Return the [x, y] coordinate for the center point of the cell that contains the specified text.  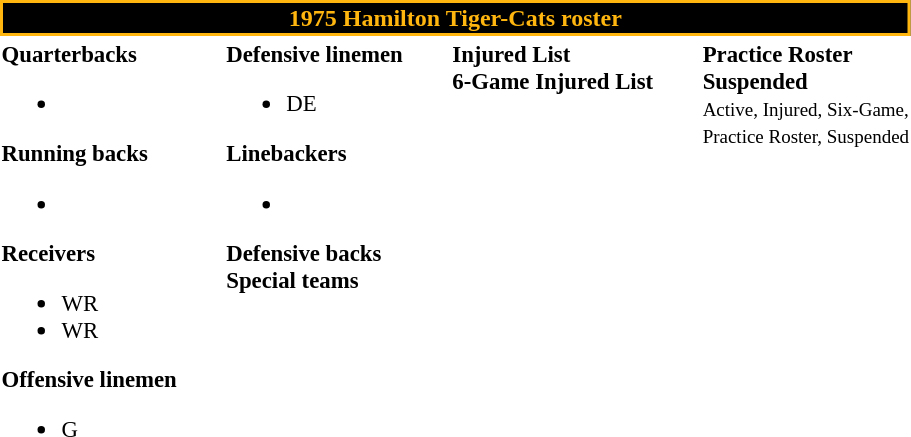
1975 Hamilton Tiger-Cats roster [456, 18]
